Search for the cell housing the specified text and yield its [X, Y] center coordinate. 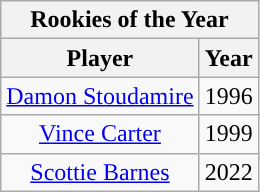
1999 [228, 134]
Vince Carter [100, 134]
1996 [228, 96]
Rookies of the Year [130, 20]
Scottie Barnes [100, 172]
Player [100, 58]
Damon Stoudamire [100, 96]
Year [228, 58]
2022 [228, 172]
